Extract the [X, Y] coordinate from the center of the cell holding the provided text.  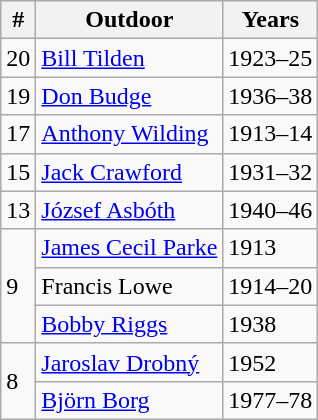
James Cecil Parke [130, 248]
Jack Crawford [130, 172]
1913 [270, 248]
1952 [270, 362]
13 [18, 210]
Anthony Wilding [130, 134]
Don Budge [130, 96]
17 [18, 134]
9 [18, 286]
József Asbóth [130, 210]
20 [18, 58]
1923–25 [270, 58]
1940–46 [270, 210]
Bill Tilden [130, 58]
1913–14 [270, 134]
19 [18, 96]
1931–32 [270, 172]
1914–20 [270, 286]
Bobby Riggs [130, 324]
Francis Lowe [130, 286]
1977–78 [270, 400]
Years [270, 20]
8 [18, 381]
# [18, 20]
1938 [270, 324]
Outdoor [130, 20]
15 [18, 172]
Björn Borg [130, 400]
Jaroslav Drobný [130, 362]
1936–38 [270, 96]
